Scan for the cell matching the given text and deliver its [X, Y] coordinate at center. 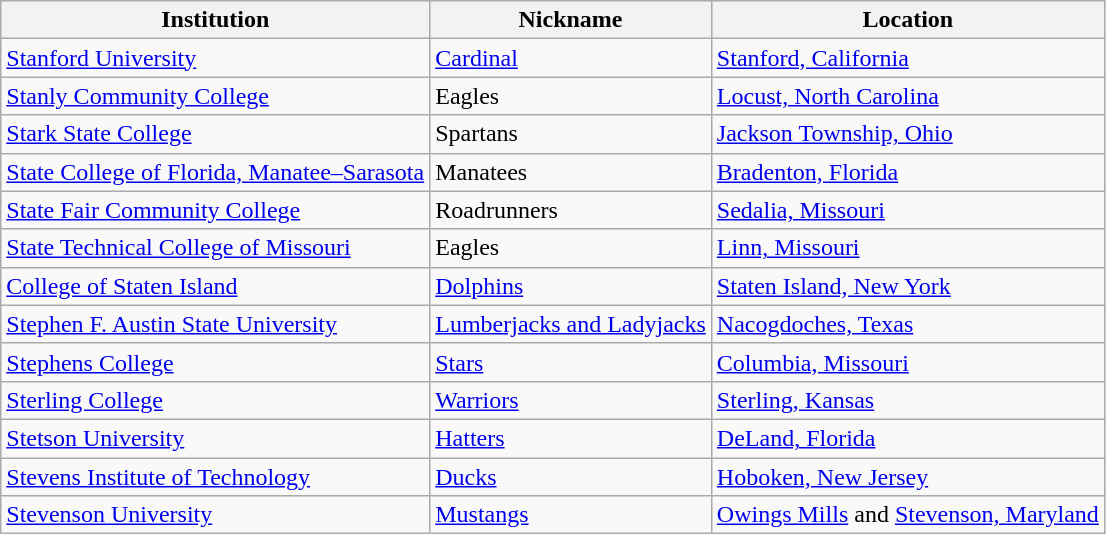
Sterling, Kansas [908, 400]
Manatees [571, 172]
Jackson Township, Ohio [908, 134]
Stevenson University [216, 515]
Bradenton, Florida [908, 172]
Lumberjacks and Ladyjacks [571, 324]
Institution [216, 20]
Stetson University [216, 438]
Cardinal [571, 58]
Roadrunners [571, 210]
College of Staten Island [216, 286]
Mustangs [571, 515]
Hatters [571, 438]
Stephen F. Austin State University [216, 324]
Hoboken, New Jersey [908, 477]
Stanly Community College [216, 96]
Stanford University [216, 58]
Dolphins [571, 286]
Owings Mills and Stevenson, Maryland [908, 515]
Stark State College [216, 134]
Locust, North Carolina [908, 96]
Spartans [571, 134]
Sterling College [216, 400]
Warriors [571, 400]
Linn, Missouri [908, 248]
Nickname [571, 20]
State Technical College of Missouri [216, 248]
Ducks [571, 477]
State Fair Community College [216, 210]
Location [908, 20]
Stanford, California [908, 58]
Columbia, Missouri [908, 362]
DeLand, Florida [908, 438]
Stars [571, 362]
Sedalia, Missouri [908, 210]
Staten Island, New York [908, 286]
Nacogdoches, Texas [908, 324]
Stephens College [216, 362]
Stevens Institute of Technology [216, 477]
State College of Florida, Manatee–Sarasota [216, 172]
